Identify which cell holds the provided text, then report its (x, y) central coordinate. 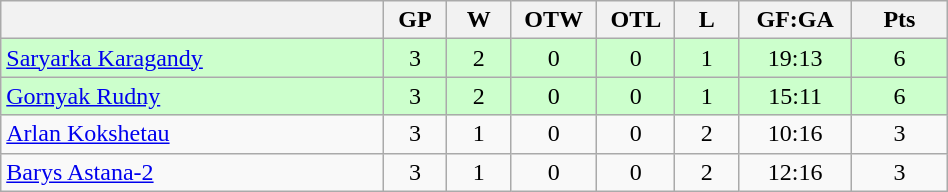
Barys Astana-2 (192, 172)
19:13 (796, 58)
Arlan Kokshetau (192, 134)
15:11 (796, 96)
12:16 (796, 172)
GP (415, 20)
Saryarka Karagandy (192, 58)
W (479, 20)
10:16 (796, 134)
L (707, 20)
GF:GA (796, 20)
Gornyak Rudny (192, 96)
OTW (554, 20)
OTL (636, 20)
Pts (900, 20)
